Return the (X, Y) coordinate for the center point of the cell that contains the specified text.  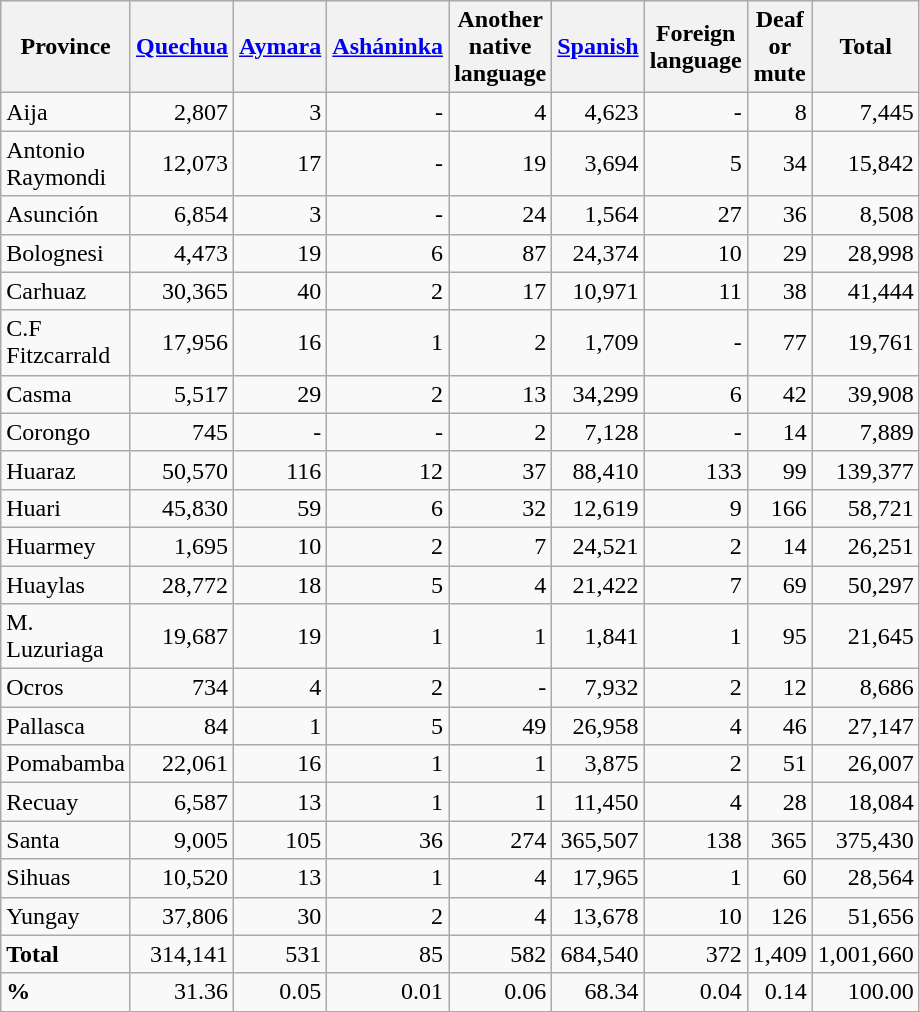
582 (500, 954)
4,623 (598, 112)
Huari (66, 508)
37 (500, 470)
87 (500, 253)
38 (780, 291)
7,128 (598, 432)
19,761 (866, 342)
Carhuaz (66, 291)
9 (696, 508)
59 (280, 508)
Pallasca (66, 726)
365,507 (598, 840)
Corongo (66, 432)
Foreign language (696, 47)
99 (780, 470)
6,854 (182, 215)
5,517 (182, 394)
365 (780, 840)
Aija (66, 112)
18 (280, 585)
314,141 (182, 954)
2,807 (182, 112)
126 (780, 916)
Huaylas (66, 585)
8 (780, 112)
7,932 (598, 688)
26,007 (866, 764)
531 (280, 954)
Asháninka (388, 47)
1,564 (598, 215)
6,587 (182, 802)
12,073 (182, 164)
372 (696, 954)
17,956 (182, 342)
11 (696, 291)
138 (696, 840)
18,084 (866, 802)
42 (780, 394)
17,965 (598, 878)
C.F Fitzcarrald (66, 342)
Aymara (280, 47)
Yungay (66, 916)
68.34 (598, 992)
8,686 (866, 688)
26,251 (866, 546)
7,445 (866, 112)
60 (780, 878)
12,619 (598, 508)
31.36 (182, 992)
13,678 (598, 916)
Recuay (66, 802)
10,520 (182, 878)
0.06 (500, 992)
30 (280, 916)
274 (500, 840)
32 (500, 508)
84 (182, 726)
166 (780, 508)
26,958 (598, 726)
19,687 (182, 636)
Another native language (500, 47)
734 (182, 688)
Spanish (598, 47)
28,772 (182, 585)
28,998 (866, 253)
15,842 (866, 164)
45,830 (182, 508)
27,147 (866, 726)
50,297 (866, 585)
684,540 (598, 954)
22,061 (182, 764)
28 (780, 802)
11,450 (598, 802)
85 (388, 954)
Pomabamba (66, 764)
1,841 (598, 636)
0.04 (696, 992)
41,444 (866, 291)
1,709 (598, 342)
Huarmey (66, 546)
Deaf or mute (780, 47)
Quechua (182, 47)
58,721 (866, 508)
46 (780, 726)
3,694 (598, 164)
40 (280, 291)
21,422 (598, 585)
Sihuas (66, 878)
51 (780, 764)
1,695 (182, 546)
0.14 (780, 992)
1,001,660 (866, 954)
50,570 (182, 470)
1,409 (780, 954)
21,645 (866, 636)
116 (280, 470)
Bolognesi (66, 253)
105 (280, 840)
95 (780, 636)
0.01 (388, 992)
49 (500, 726)
51,656 (866, 916)
3,875 (598, 764)
24,521 (598, 546)
Asunción (66, 215)
Antonio Raymondi (66, 164)
69 (780, 585)
9,005 (182, 840)
Province (66, 47)
745 (182, 432)
24 (500, 215)
139,377 (866, 470)
4,473 (182, 253)
375,430 (866, 840)
10,971 (598, 291)
% (66, 992)
28,564 (866, 878)
88,410 (598, 470)
M. Luzuriaga (66, 636)
27 (696, 215)
0.05 (280, 992)
34 (780, 164)
24,374 (598, 253)
Casma (66, 394)
Santa (66, 840)
133 (696, 470)
Ocros (66, 688)
30,365 (182, 291)
37,806 (182, 916)
100.00 (866, 992)
39,908 (866, 394)
8,508 (866, 215)
Huaraz (66, 470)
34,299 (598, 394)
7,889 (866, 432)
77 (780, 342)
